Provide the [X, Y] coordinate of the cell's center where the given text is located.  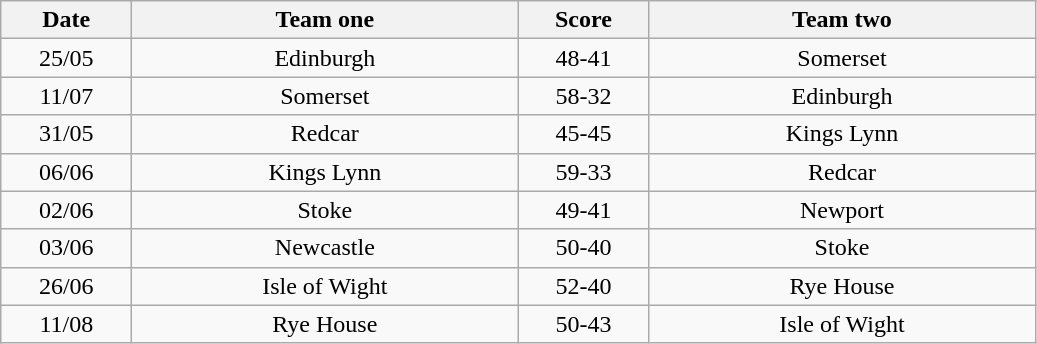
48-41 [584, 58]
Score [584, 20]
31/05 [66, 134]
59-33 [584, 172]
25/05 [66, 58]
06/06 [66, 172]
Newcastle [325, 248]
49-41 [584, 210]
03/06 [66, 248]
02/06 [66, 210]
45-45 [584, 134]
11/08 [66, 324]
Newport [842, 210]
Date [66, 20]
Team two [842, 20]
11/07 [66, 96]
26/06 [66, 286]
58-32 [584, 96]
50-43 [584, 324]
50-40 [584, 248]
Team one [325, 20]
52-40 [584, 286]
